Capture the cell that displays the provided text and extract its [X, Y] central coordinate. 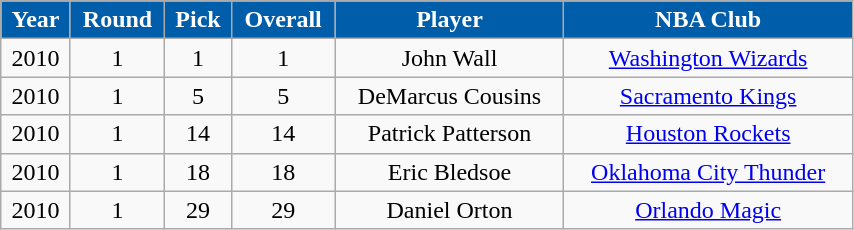
Year [36, 20]
John Wall [450, 58]
Houston Rockets [708, 134]
Player [450, 20]
Pick [198, 20]
Orlando Magic [708, 210]
Oklahoma City Thunder [708, 172]
Round [118, 20]
Washington Wizards [708, 58]
Daniel Orton [450, 210]
Sacramento Kings [708, 96]
Eric Bledsoe [450, 172]
Overall [283, 20]
NBA Club [708, 20]
Patrick Patterson [450, 134]
DeMarcus Cousins [450, 96]
